Detect which cell encompasses the target text, then output its (X, Y) center coordinate. 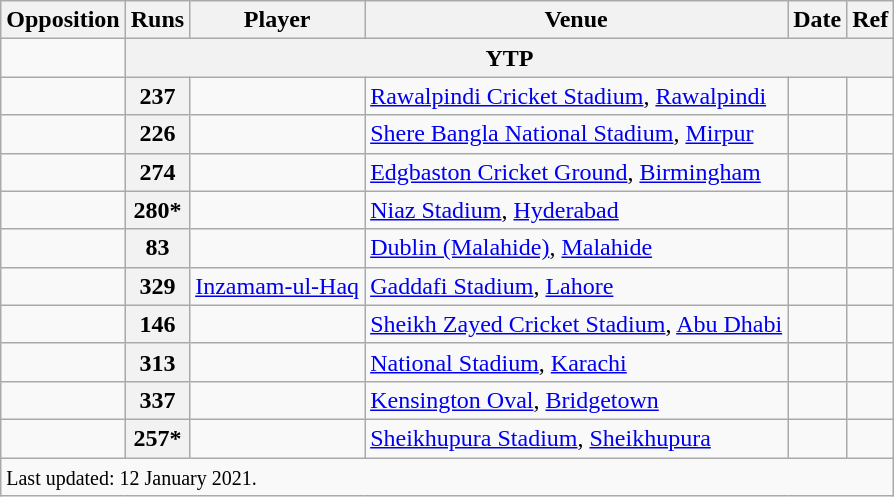
Venue (576, 20)
Edgbaston Cricket Ground, Birmingham (576, 172)
337 (157, 400)
Dublin (Malahide), Malahide (576, 248)
Last updated: 12 January 2021. (448, 477)
Inzamam-ul-Haq (278, 286)
YTP (510, 58)
237 (157, 96)
Date (818, 20)
257* (157, 438)
Kensington Oval, Bridgetown (576, 400)
Runs (157, 20)
Niaz Stadium, Hyderabad (576, 210)
226 (157, 134)
329 (157, 286)
National Stadium, Karachi (576, 362)
Player (278, 20)
Sheikh Zayed Cricket Stadium, Abu Dhabi (576, 324)
83 (157, 248)
Sheikhupura Stadium, Sheikhupura (576, 438)
146 (157, 324)
274 (157, 172)
313 (157, 362)
Opposition (63, 20)
Shere Bangla National Stadium, Mirpur (576, 134)
Rawalpindi Cricket Stadium, Rawalpindi (576, 96)
Gaddafi Stadium, Lahore (576, 286)
280* (157, 210)
Ref (870, 20)
